Detect which cell encompasses the target text, then output its (x, y) center coordinate. 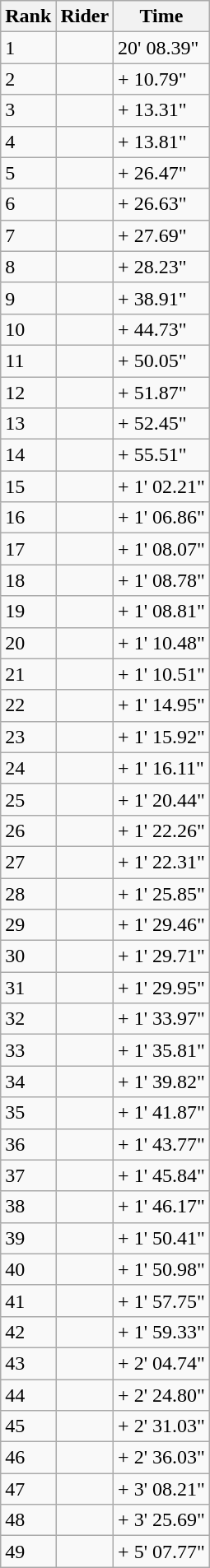
3 (28, 110)
38 (28, 1207)
+ 1' 06.86" (161, 518)
25 (28, 799)
14 (28, 455)
+ 2' 31.03" (161, 1426)
+ 1' 29.95" (161, 988)
+ 1' 29.71" (161, 956)
+ 1' 10.51" (161, 674)
+ 1' 39.82" (161, 1082)
+ 26.47" (161, 173)
5 (28, 173)
+ 1' 46.17" (161, 1207)
Rider (85, 16)
+ 1' 15.92" (161, 737)
+ 5' 07.77" (161, 1552)
+ 28.23" (161, 267)
19 (28, 612)
43 (28, 1363)
16 (28, 518)
26 (28, 831)
+ 1' 41.87" (161, 1113)
+ 27.69" (161, 235)
9 (28, 298)
44 (28, 1395)
32 (28, 1019)
47 (28, 1489)
+ 1' 08.78" (161, 580)
+ 3' 25.69" (161, 1520)
42 (28, 1332)
6 (28, 204)
+ 38.91" (161, 298)
+ 1' 25.85" (161, 893)
15 (28, 486)
46 (28, 1458)
27 (28, 862)
+ 1' 45.84" (161, 1175)
13 (28, 424)
7 (28, 235)
36 (28, 1144)
+ 1' 35.81" (161, 1050)
49 (28, 1552)
+ 2' 36.03" (161, 1458)
39 (28, 1238)
+ 1' 14.95" (161, 705)
29 (28, 925)
Time (161, 16)
+ 1' 59.33" (161, 1332)
+ 1' 29.46" (161, 925)
20' 08.39" (161, 48)
+ 44.73" (161, 329)
+ 50.05" (161, 361)
+ 1' 50.41" (161, 1238)
+ 51.87" (161, 393)
37 (28, 1175)
+ 2' 24.80" (161, 1395)
+ 55.51" (161, 455)
4 (28, 142)
28 (28, 893)
11 (28, 361)
+ 1' 57.75" (161, 1300)
34 (28, 1082)
23 (28, 737)
1 (28, 48)
+ 1' 43.77" (161, 1144)
+ 10.79" (161, 79)
+ 26.63" (161, 204)
8 (28, 267)
30 (28, 956)
+ 1' 22.31" (161, 862)
+ 1' 10.48" (161, 643)
45 (28, 1426)
40 (28, 1269)
35 (28, 1113)
+ 13.31" (161, 110)
31 (28, 988)
+ 13.81" (161, 142)
20 (28, 643)
Rank (28, 16)
41 (28, 1300)
+ 1' 33.97" (161, 1019)
24 (28, 768)
22 (28, 705)
2 (28, 79)
+ 3' 08.21" (161, 1489)
+ 1' 50.98" (161, 1269)
48 (28, 1520)
+ 1' 02.21" (161, 486)
12 (28, 393)
18 (28, 580)
+ 1' 16.11" (161, 768)
+ 2' 04.74" (161, 1363)
21 (28, 674)
+ 1' 22.26" (161, 831)
+ 52.45" (161, 424)
10 (28, 329)
+ 1' 08.07" (161, 549)
+ 1' 20.44" (161, 799)
+ 1' 08.81" (161, 612)
17 (28, 549)
33 (28, 1050)
